Find where the given text appears and provide that cell's center as [x, y] coordinate. 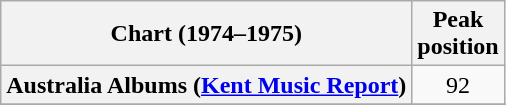
92 [458, 85]
Australia Albums (Kent Music Report) [206, 85]
Chart (1974–1975) [206, 34]
Peakposition [458, 34]
